Provide the [x, y] coordinate of the cell's center where the given text is located.  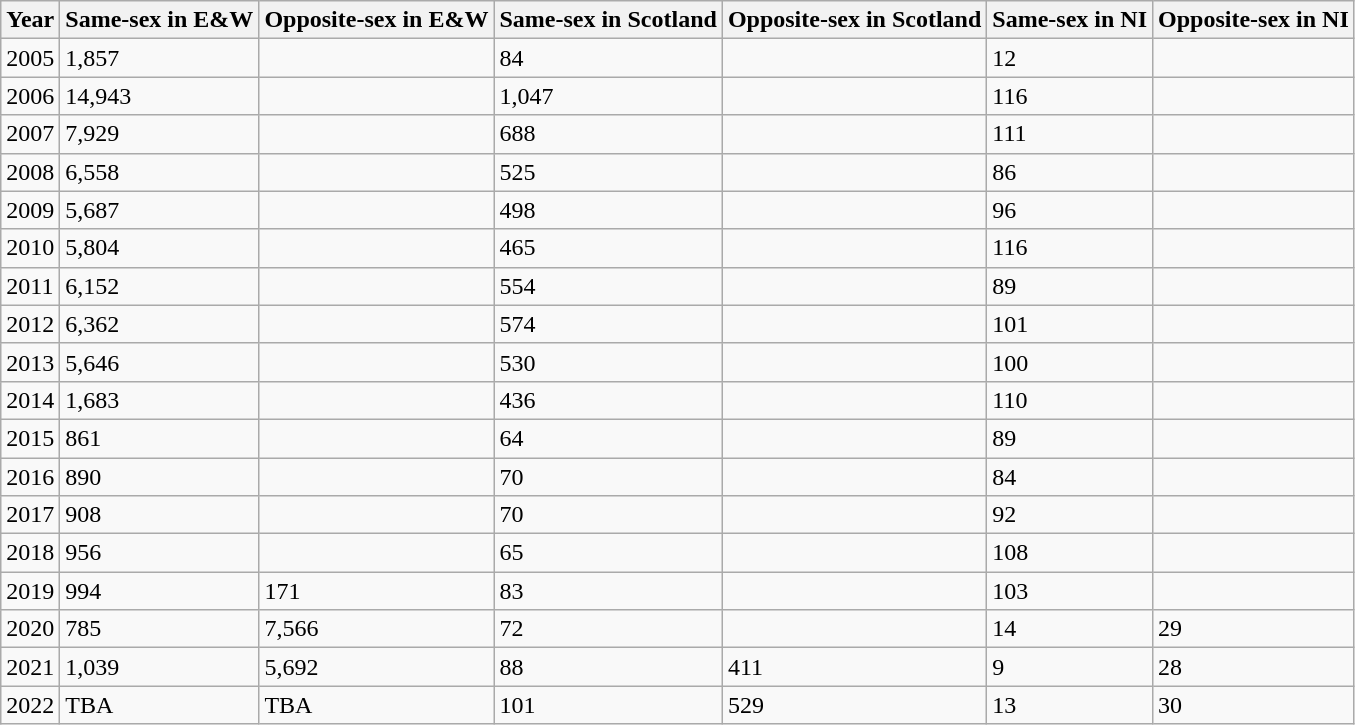
6,152 [160, 286]
529 [854, 705]
Same-sex in Scotland [608, 20]
96 [1070, 210]
6,362 [160, 324]
13 [1070, 705]
2018 [30, 553]
785 [160, 629]
2014 [30, 400]
2010 [30, 248]
5,804 [160, 248]
Opposite-sex in Scotland [854, 20]
88 [608, 667]
Same-sex in E&W [160, 20]
14 [1070, 629]
2022 [30, 705]
171 [376, 591]
5,692 [376, 667]
29 [1254, 629]
111 [1070, 134]
1,683 [160, 400]
2011 [30, 286]
2008 [30, 172]
110 [1070, 400]
525 [608, 172]
2019 [30, 591]
Year [30, 20]
574 [608, 324]
861 [160, 438]
2021 [30, 667]
2015 [30, 438]
908 [160, 515]
30 [1254, 705]
72 [608, 629]
28 [1254, 667]
994 [160, 591]
64 [608, 438]
530 [608, 362]
1,039 [160, 667]
7,566 [376, 629]
92 [1070, 515]
1,857 [160, 58]
890 [160, 477]
100 [1070, 362]
Same-sex in NI [1070, 20]
411 [854, 667]
Opposite-sex in E&W [376, 20]
65 [608, 553]
1,047 [608, 96]
2009 [30, 210]
436 [608, 400]
6,558 [160, 172]
14,943 [160, 96]
2007 [30, 134]
2005 [30, 58]
83 [608, 591]
498 [608, 210]
7,929 [160, 134]
2013 [30, 362]
Opposite-sex in NI [1254, 20]
2017 [30, 515]
108 [1070, 553]
2020 [30, 629]
2016 [30, 477]
554 [608, 286]
103 [1070, 591]
2006 [30, 96]
5,687 [160, 210]
465 [608, 248]
2012 [30, 324]
956 [160, 553]
9 [1070, 667]
86 [1070, 172]
12 [1070, 58]
688 [608, 134]
5,646 [160, 362]
